Find where the given text appears and provide that cell's center as (x, y) coordinate. 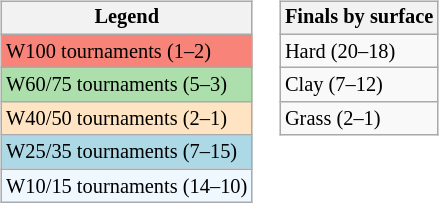
Clay (7–12) (359, 85)
Legend (126, 18)
W60/75 tournaments (5–3) (126, 85)
W40/50 tournaments (2–1) (126, 119)
Grass (2–1) (359, 119)
W10/15 tournaments (14–10) (126, 186)
W25/35 tournaments (7–15) (126, 152)
W100 tournaments (1–2) (126, 51)
Finals by surface (359, 18)
Hard (20–18) (359, 51)
